Extract the [x, y] coordinate from the center of the cell holding the provided text.  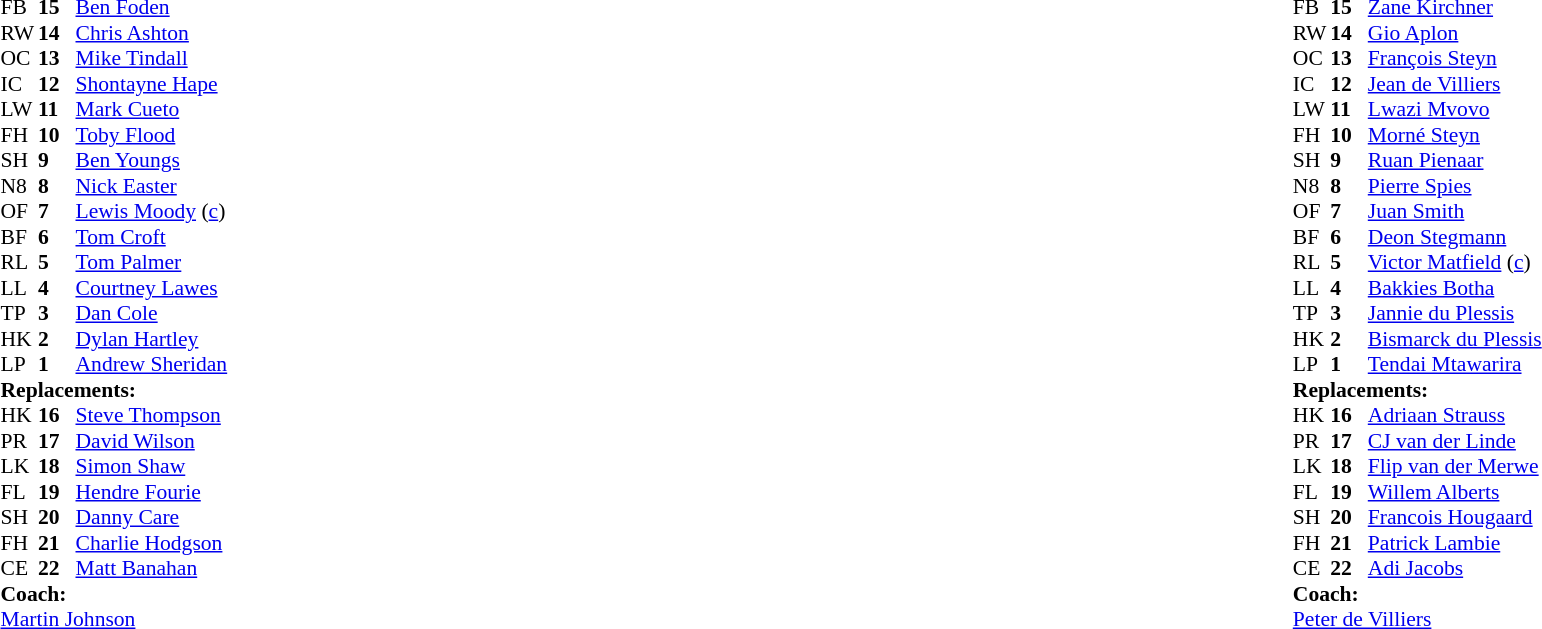
Adriaan Strauss [1455, 415]
Dan Cole [152, 313]
Dylan Hartley [152, 339]
Ruan Pienaar [1455, 161]
Chris Ashton [152, 33]
CJ van der Linde [1455, 441]
Andrew Sheridan [152, 365]
Lwazi Mvovo [1455, 109]
Willem Alberts [1455, 492]
Steve Thompson [152, 415]
Francois Hougaard [1455, 517]
Courtney Lawes [152, 288]
Juan Smith [1455, 211]
Nick Easter [152, 186]
Patrick Lambie [1455, 543]
David Wilson [152, 441]
Toby Flood [152, 135]
Gio Aplon [1455, 33]
Tom Croft [152, 237]
Ben Youngs [152, 161]
Deon Stegmann [1455, 237]
Bakkies Botha [1455, 288]
Shontayne Hape [152, 84]
Tom Palmer [152, 263]
Morné Steyn [1455, 135]
Mike Tindall [152, 59]
Charlie Hodgson [152, 543]
Hendre Fourie [152, 492]
Victor Matfield (c) [1455, 263]
Flip van der Merwe [1455, 467]
Bismarck du Plessis [1455, 339]
Lewis Moody (c) [152, 211]
Mark Cueto [152, 109]
François Steyn [1455, 59]
Adi Jacobs [1455, 569]
Simon Shaw [152, 467]
Jean de Villiers [1455, 84]
Tendai Mtawarira [1455, 365]
Pierre Spies [1455, 186]
Matt Banahan [152, 569]
Danny Care [152, 517]
Jannie du Plessis [1455, 313]
